Pinpoint the cell where the given text exists, returning its [X, Y] midpoint coordinate. 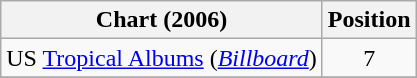
US Tropical Albums (Billboard) [162, 58]
7 [369, 58]
Chart (2006) [162, 20]
Position [369, 20]
